Provide the [X, Y] coordinate of the cell's center where the given text is located.  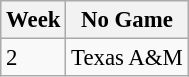
Week [34, 20]
No Game [127, 20]
2 [34, 58]
Texas A&M [127, 58]
